Determine the (x, y) coordinate at the center of the cell enclosing the given text.  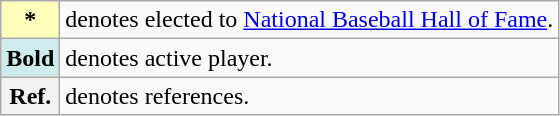
Ref. (30, 96)
denotes active player. (310, 58)
Bold (30, 58)
denotes elected to National Baseball Hall of Fame. (310, 20)
denotes references. (310, 96)
* (30, 20)
